From the cell containing the given text, extract its center point as [x, y] coordinate. 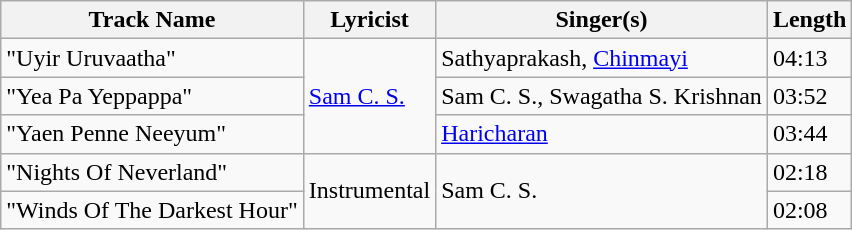
Lyricist [369, 20]
Track Name [152, 20]
03:44 [809, 134]
Instrumental [369, 191]
Haricharan [602, 134]
"Yaen Penne Neeyum" [152, 134]
"Yea Pa Yeppappa" [152, 96]
Singer(s) [602, 20]
"Winds Of The Darkest Hour" [152, 210]
03:52 [809, 96]
"Uyir Uruvaatha" [152, 58]
Sam C. S., Swagatha S. Krishnan [602, 96]
Length [809, 20]
04:13 [809, 58]
02:18 [809, 172]
Sathyaprakash, Chinmayi [602, 58]
"Nights Of Neverland" [152, 172]
02:08 [809, 210]
